Return [X, Y] of the center of cell containing provided text 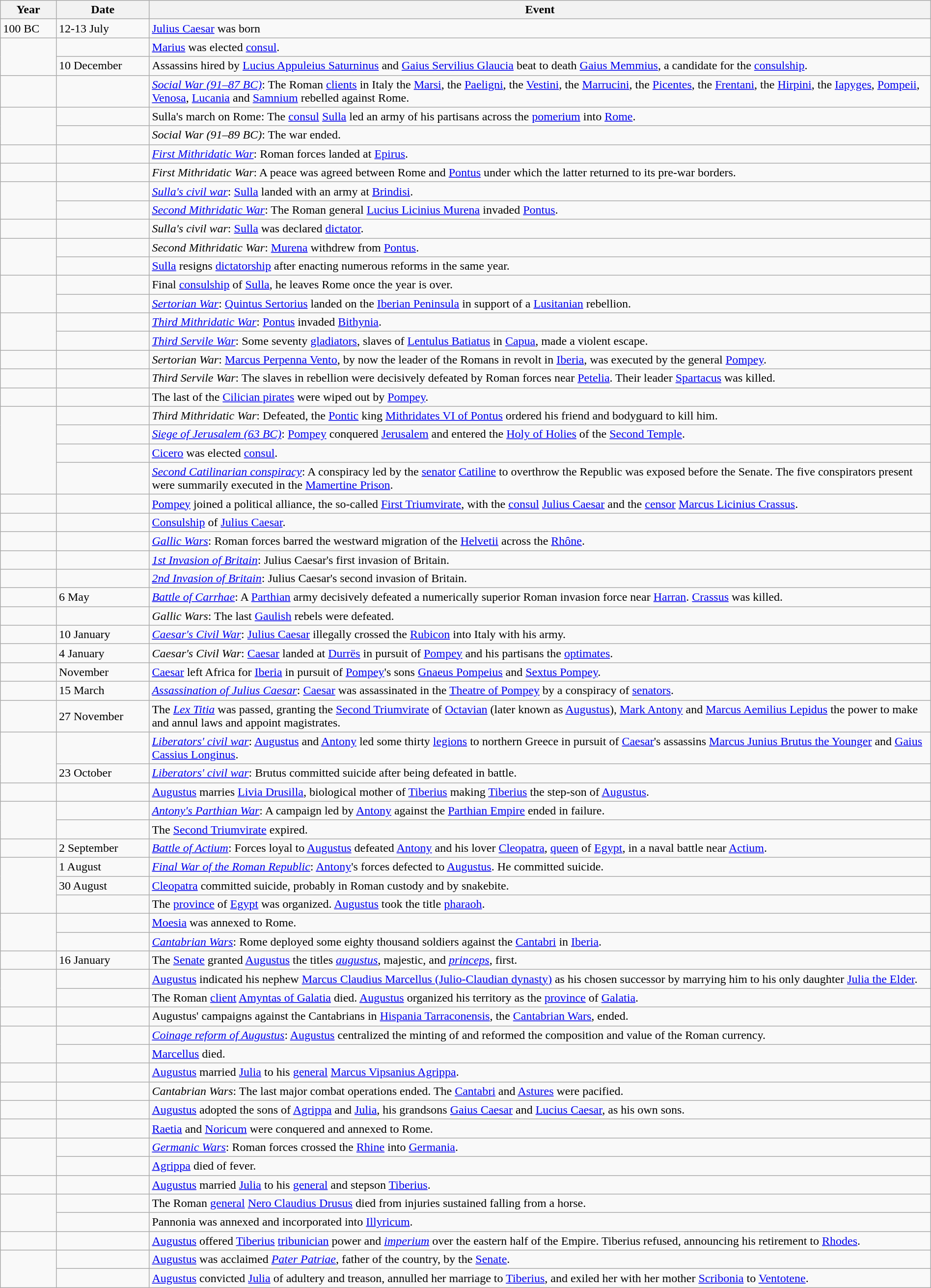
12-13 July [102, 28]
Augustus adopted the sons of Agrippa and Julia, his grandsons Gaius Caesar and Lucius Caesar, as his own sons. [540, 1110]
First Mithridatic War: Roman forces landed at Epirus. [540, 154]
Social War (91–89 BC): The war ended. [540, 135]
Battle of Actium: Forces loyal to Augustus defeated Antony and his lover Cleopatra, queen of Egypt, in a naval battle near Actium. [540, 848]
Pompey joined a political alliance, the so-called First Triumvirate, with the consul Julius Caesar and the censor Marcus Licinius Crassus. [540, 504]
Cantabrian Wars: The last major combat operations ended. The Cantabri and Astures were pacified. [540, 1091]
Caesar left Africa for Iberia in pursuit of Pompey's sons Gnaeus Pompeius and Sextus Pompey. [540, 672]
First Mithridatic War: A peace was agreed between Rome and Pontus under which the latter returned to its pre-war borders. [540, 172]
Siege of Jerusalem (63 BC): Pompey conquered Jerusalem and entered the Holy of Holies of the Second Temple. [540, 434]
1 August [102, 867]
Cicero was elected consul. [540, 453]
Antony's Parthian War: A campaign led by Antony against the Parthian Empire ended in failure. [540, 811]
16 January [102, 960]
The Senate granted Augustus the titles augustus, majestic, and princeps, first. [540, 960]
Battle of Carrhae: A Parthian army decisively defeated a numerically superior Roman invasion force near Harran. Crassus was killed. [540, 597]
Second Mithridatic War: The Roman general Lucius Licinius Murena invaded Pontus. [540, 210]
Liberators' civil war: Brutus committed suicide after being defeated in battle. [540, 773]
15 March [102, 691]
Consulship of Julius Caesar. [540, 522]
The Roman general Nero Claudius Drusus died from injuries sustained falling from a horse. [540, 1204]
Pannonia was annexed and incorporated into Illyricum. [540, 1222]
2 September [102, 848]
4 January [102, 653]
Assassins hired by Lucius Appuleius Saturninus and Gaius Servilius Glaucia beat to death Gaius Memmius, a candidate for the consulship. [540, 66]
Event [540, 10]
November [102, 672]
Germanic Wars: Roman forces crossed the Rhine into Germania. [540, 1147]
Gallic Wars: Roman forces barred the westward migration of the Helvetii across the Rhône. [540, 541]
Year [28, 10]
1st Invasion of Britain: Julius Caesar's first invasion of Britain. [540, 560]
Third Servile War: Some seventy gladiators, slaves of Lentulus Batiatus in Capua, made a violent escape. [540, 341]
Sertorian War: Quintus Sertorius landed on the Iberian Peninsula in support of a Lusitanian rebellion. [540, 304]
Date [102, 10]
Sulla's civil war: Sulla landed with an army at Brindisi. [540, 191]
Assassination of Julius Caesar: Caesar was assassinated in the Theatre of Pompey by a conspiracy of senators. [540, 691]
10 January [102, 635]
Caesar's Civil War: Julius Caesar illegally crossed the Rubicon into Italy with his army. [540, 635]
Sulla's civil war: Sulla was declared dictator. [540, 228]
The province of Egypt was organized. Augustus took the title pharaoh. [540, 904]
Raetia and Noricum were conquered and annexed to Rome. [540, 1128]
Augustus married Julia to his general Marcus Vipsanius Agrippa. [540, 1072]
Agrippa died of fever. [540, 1166]
6 May [102, 597]
Cantabrian Wars: Rome deployed some eighty thousand soldiers against the Cantabri in Iberia. [540, 942]
Sulla's march on Rome: The consul Sulla led an army of his partisans across the pomerium into Rome. [540, 116]
Augustus was acclaimed Pater Patriae, father of the country, by the Senate. [540, 1260]
Sertorian War: Marcus Perpenna Vento, by now the leader of the Romans in revolt in Iberia, was executed by the general Pompey. [540, 360]
Augustus convicted Julia of adultery and treason, annulled her marriage to Tiberius, and exiled her with her mother Scribonia to Ventotene. [540, 1278]
Final War of the Roman Republic: Antony's forces defected to Augustus. He committed suicide. [540, 867]
The Second Triumvirate expired. [540, 829]
Marcellus died. [540, 1054]
Caesar's Civil War: Caesar landed at Durrës in pursuit of Pompey and his partisans the optimates. [540, 653]
Augustus marries Livia Drusilla, biological mother of Tiberius making Tiberius the step-son of Augustus. [540, 792]
Augustus married Julia to his general and stepson Tiberius. [540, 1184]
10 December [102, 66]
27 November [102, 716]
Cleopatra committed suicide, probably in Roman custody and by snakebite. [540, 886]
Moesia was annexed to Rome. [540, 923]
Augustus offered Tiberius tribunician power and imperium over the eastern half of the Empire. Tiberius refused, announcing his retirement to Rhodes. [540, 1241]
Third Mithridatic War: Defeated, the Pontic king Mithridates VI of Pontus ordered his friend and bodyguard to kill him. [540, 416]
30 August [102, 886]
Third Mithridatic War: Pontus invaded Bithynia. [540, 322]
Marius was elected consul. [540, 47]
Sulla resigns dictatorship after enacting numerous reforms in the same year. [540, 266]
Coinage reform of Augustus: Augustus centralized the minting of and reformed the composition and value of the Roman currency. [540, 1035]
Augustus' campaigns against the Cantabrians in Hispania Tarraconensis, the Cantabrian Wars, ended. [540, 1016]
100 BC [28, 28]
Third Servile War: The slaves in rebellion were decisively defeated by Roman forces near Petelia. Their leader Spartacus was killed. [540, 378]
The last of the Cilician pirates were wiped out by Pompey. [540, 397]
The Roman client Amyntas of Galatia died. Augustus organized his territory as the province of Galatia. [540, 998]
23 October [102, 773]
Gallic Wars: The last Gaulish rebels were defeated. [540, 616]
2nd Invasion of Britain: Julius Caesar's second invasion of Britain. [540, 579]
Final consulship of Sulla, he leaves Rome once the year is over. [540, 285]
Second Mithridatic War: Murena withdrew from Pontus. [540, 247]
Julius Caesar was born [540, 28]
